Pinpoint the cell where the given text exists, returning its [x, y] midpoint coordinate. 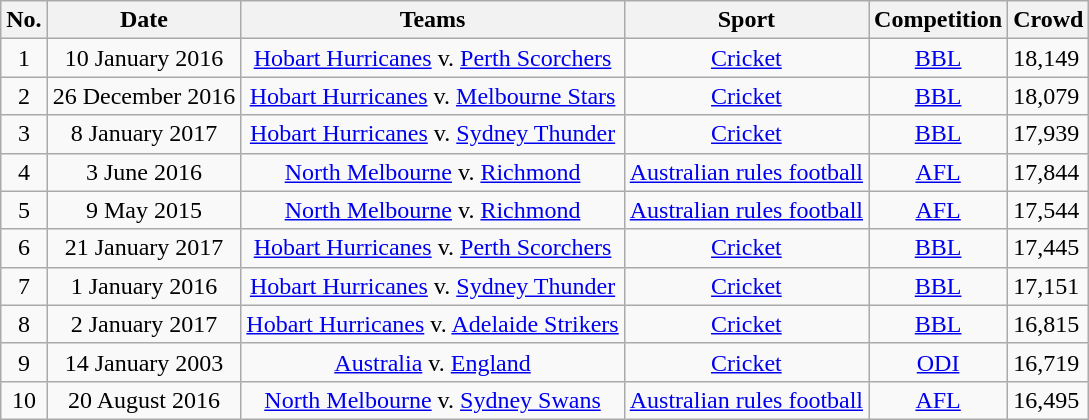
Hobart Hurricanes v. Melbourne Stars [432, 96]
6 [24, 248]
2 January 2017 [144, 324]
18,149 [1048, 58]
14 January 2003 [144, 362]
4 [24, 172]
Crowd [1048, 20]
5 [24, 210]
No. [24, 20]
7 [24, 286]
Competition [938, 20]
18,079 [1048, 96]
16,815 [1048, 324]
9 May 2015 [144, 210]
20 August 2016 [144, 400]
8 January 2017 [144, 134]
3 [24, 134]
2 [24, 96]
Date [144, 20]
3 June 2016 [144, 172]
21 January 2017 [144, 248]
17,939 [1048, 134]
10 [24, 400]
16,495 [1048, 400]
10 January 2016 [144, 58]
1 [24, 58]
17,445 [1048, 248]
9 [24, 362]
26 December 2016 [144, 96]
Teams [432, 20]
8 [24, 324]
Sport [746, 20]
1 January 2016 [144, 286]
Hobart Hurricanes v. Adelaide Strikers [432, 324]
17,844 [1048, 172]
North Melbourne v. Sydney Swans [432, 400]
Australia v. England [432, 362]
17,544 [1048, 210]
ODI [938, 362]
17,151 [1048, 286]
16,719 [1048, 362]
